Locate the cell with the specified text and output its (x, y) center coordinate. 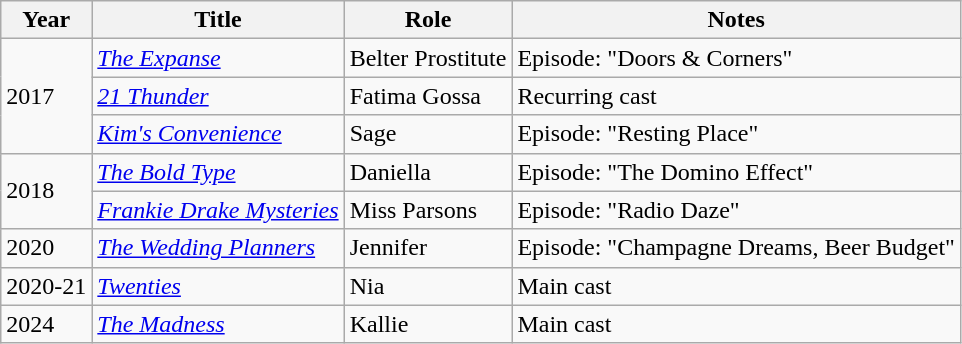
Episode: "Resting Place" (736, 134)
2020-21 (46, 286)
Nia (428, 286)
2018 (46, 191)
Belter Prostitute (428, 58)
Notes (736, 20)
Frankie Drake Mysteries (218, 210)
Recurring cast (736, 96)
Title (218, 20)
2017 (46, 96)
The Expanse (218, 58)
Episode: "Champagne Dreams, Beer Budget" (736, 248)
The Madness (218, 324)
Sage (428, 134)
The Bold Type (218, 172)
Episode: "Doors & Corners" (736, 58)
21 Thunder (218, 96)
2020 (46, 248)
2024 (46, 324)
Role (428, 20)
Jennifer (428, 248)
Twenties (218, 286)
Daniella (428, 172)
Episode: "Radio Daze" (736, 210)
Kallie (428, 324)
Year (46, 20)
Episode: "The Domino Effect" (736, 172)
Fatima Gossa (428, 96)
The Wedding Planners (218, 248)
Miss Parsons (428, 210)
Kim's Convenience (218, 134)
